Determine the [x, y] coordinate at the center of the cell enclosing the given text.  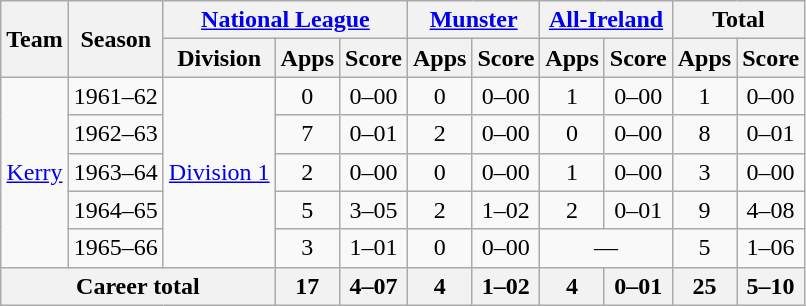
Total [738, 20]
1–01 [374, 248]
Kerry [35, 172]
1961–62 [116, 96]
7 [307, 134]
1965–66 [116, 248]
1–06 [771, 248]
Munster [473, 20]
Team [35, 39]
9 [704, 210]
Career total [138, 286]
All-Ireland [606, 20]
25 [704, 286]
Season [116, 39]
1964–65 [116, 210]
National League [285, 20]
1963–64 [116, 172]
17 [307, 286]
5–10 [771, 286]
— [606, 248]
8 [704, 134]
Division 1 [219, 172]
Division [219, 58]
4–07 [374, 286]
1962–63 [116, 134]
3–05 [374, 210]
4–08 [771, 210]
